From the cell containing the given text, extract its center point as [X, Y] coordinate. 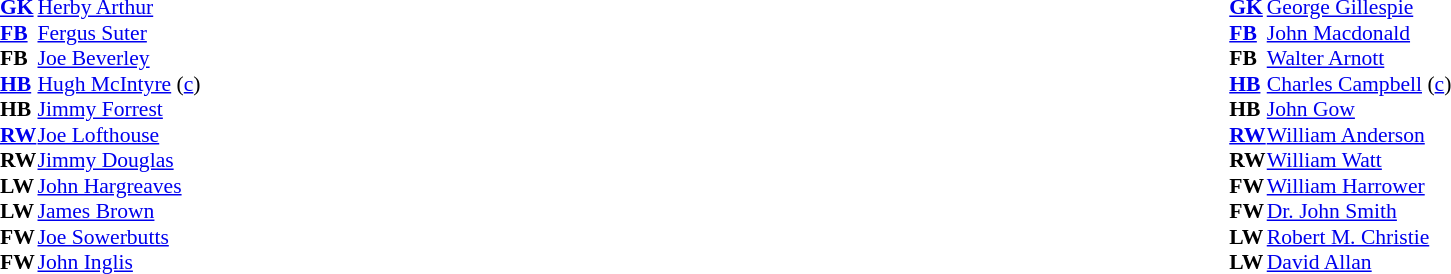
Joe Lofthouse [188, 135]
Jimmy Douglas [188, 161]
Jimmy Forrest [188, 109]
Hugh McIntyre (c) [188, 84]
Fergus Suter [188, 33]
James Brown [188, 211]
John Hargreaves [188, 186]
Joe Beverley [188, 59]
Joe Sowerbutts [188, 237]
